Scan for the cell matching the given text and deliver its (x, y) coordinate at center. 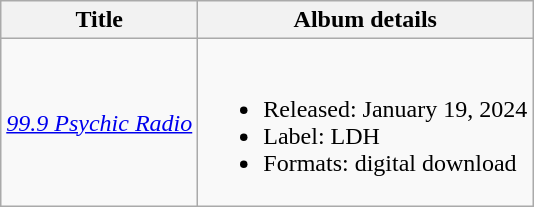
Album details (366, 20)
99.9 Psychic Radio (100, 122)
Released: January 19, 2024Label: LDHFormats: digital download (366, 122)
Title (100, 20)
